Search for the cell housing the specified text and yield its [x, y] center coordinate. 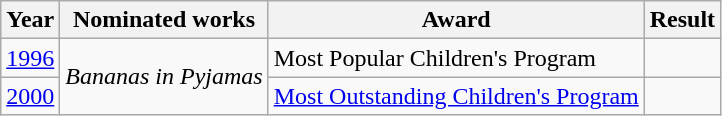
2000 [30, 96]
Bananas in Pyjamas [164, 77]
Most Popular Children's Program [456, 58]
Most Outstanding Children's Program [456, 96]
1996 [30, 58]
Year [30, 20]
Nominated works [164, 20]
Result [682, 20]
Award [456, 20]
